Provide the (X, Y) coordinate of the cell's center where the given text is located.  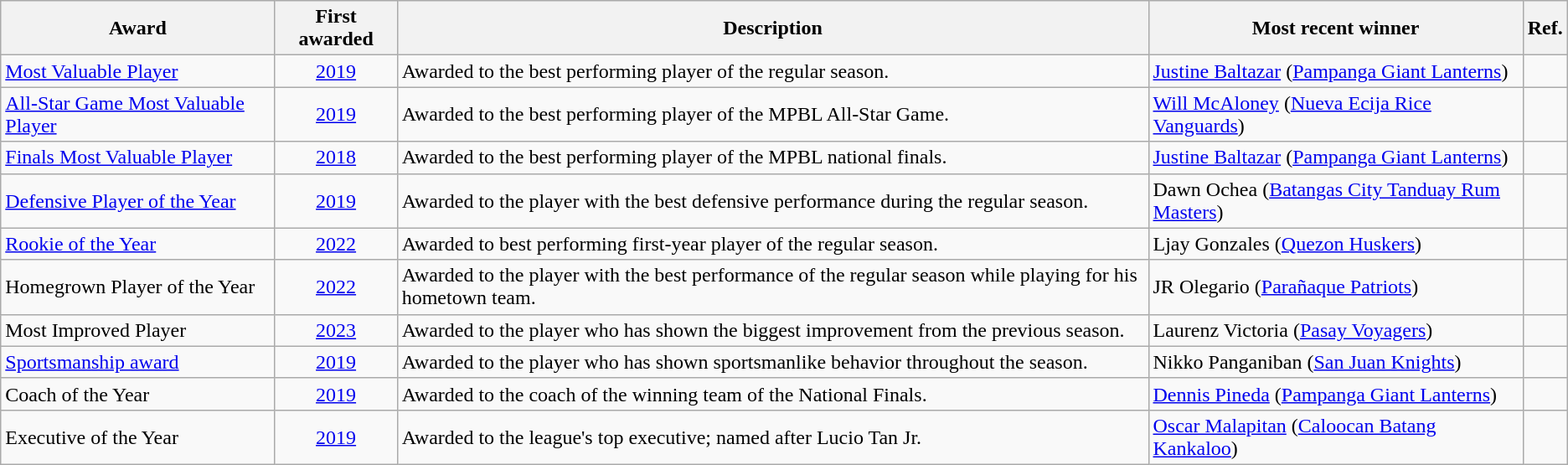
Ref. (1545, 28)
Ljay Gonzales (Quezon Huskers) (1335, 244)
Rookie of the Year (137, 244)
Homegrown Player of the Year (137, 287)
Awarded to the player with the best defensive performance during the regular season. (772, 201)
Most Valuable Player (137, 71)
Awarded to the league's top executive; named after Lucio Tan Jr. (772, 437)
Will McAloney (Nueva Ecija Rice Vanguards) (1335, 114)
2018 (336, 158)
Most recent winner (1335, 28)
Awarded to the best performing player of the MPBL national finals. (772, 158)
Coach of the Year (137, 394)
Laurenz Victoria (Pasay Voyagers) (1335, 330)
2023 (336, 330)
Awarded to the player who has shown sportsmanlike behavior throughout the season. (772, 362)
Awarded to best performing first-year player of the regular season. (772, 244)
Awarded to the player with the best performance of the regular season while playing for his hometown team. (772, 287)
Sportsmanship award (137, 362)
Awarded to the player who has shown the biggest improvement from the previous season. (772, 330)
Defensive Player of the Year (137, 201)
Awarded to the best performing player of the regular season. (772, 71)
Dennis Pineda (Pampanga Giant Lanterns) (1335, 394)
Finals Most Valuable Player (137, 158)
Awarded to the coach of the winning team of the National Finals. (772, 394)
Most Improved Player (137, 330)
Awarded to the best performing player of the MPBL All-Star Game. (772, 114)
All-Star Game Most Valuable Player (137, 114)
Description (772, 28)
Award (137, 28)
Oscar Malapitan (Caloocan Batang Kankaloo) (1335, 437)
Nikko Panganiban (San Juan Knights) (1335, 362)
Dawn Ochea (Batangas City Tanduay Rum Masters) (1335, 201)
Executive of the Year (137, 437)
First awarded (336, 28)
JR Olegario (Parañaque Patriots) (1335, 287)
